From the cell containing the given text, extract its center point as (X, Y) coordinate. 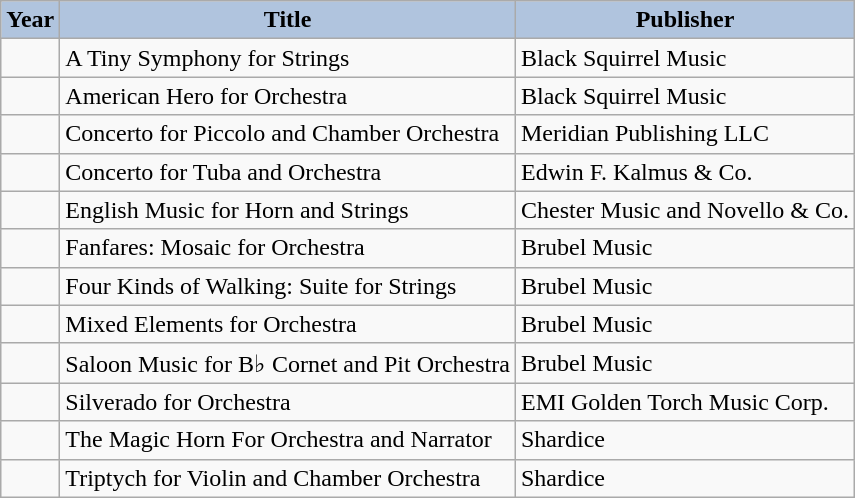
Meridian Publishing LLC (684, 134)
English Music for Horn and Strings (288, 210)
Publisher (684, 20)
Fanfares: Mosaic for Orchestra (288, 248)
Year (30, 20)
Edwin F. Kalmus & Co. (684, 172)
Saloon Music for B♭ Cornet and Pit Orchestra (288, 363)
Mixed Elements for Orchestra (288, 324)
Title (288, 20)
Triptych for Violin and Chamber Orchestra (288, 478)
A Tiny Symphony for Strings (288, 58)
Concerto for Tuba and Orchestra (288, 172)
EMI Golden Torch Music Corp. (684, 402)
Silverado for Orchestra (288, 402)
American Hero for Orchestra (288, 96)
Four Kinds of Walking: Suite for Strings (288, 286)
Concerto for Piccolo and Chamber Orchestra (288, 134)
The Magic Horn For Orchestra and Narrator (288, 440)
Chester Music and Novello & Co. (684, 210)
